Find where the given text appears and provide that cell's center as [X, Y] coordinate. 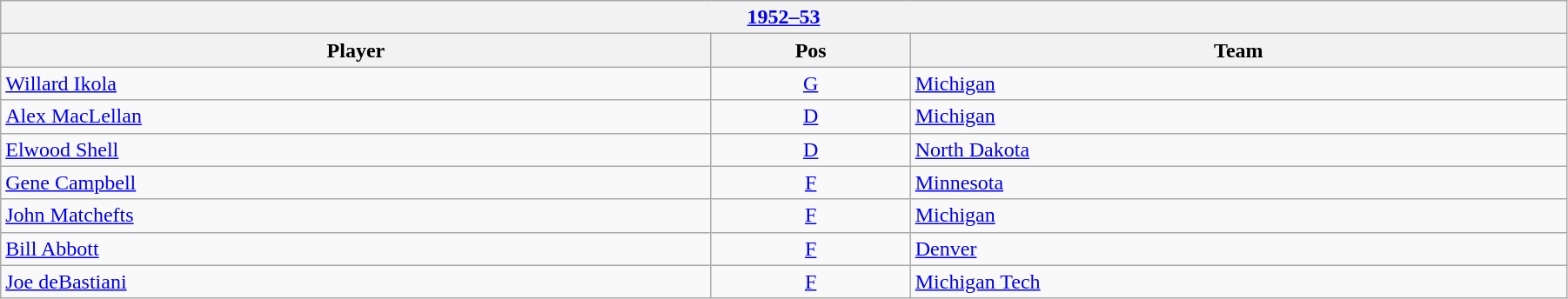
Denver [1238, 249]
G [811, 83]
Elwood Shell [356, 149]
North Dakota [1238, 149]
Willard Ikola [356, 83]
Team [1238, 50]
Michigan Tech [1238, 282]
Alex MacLellan [356, 116]
1952–53 [784, 17]
Gene Campbell [356, 183]
John Matchefts [356, 216]
Joe deBastiani [356, 282]
Bill Abbott [356, 249]
Minnesota [1238, 183]
Pos [811, 50]
Player [356, 50]
